Capture the cell that displays the provided text and extract its (X, Y) central coordinate. 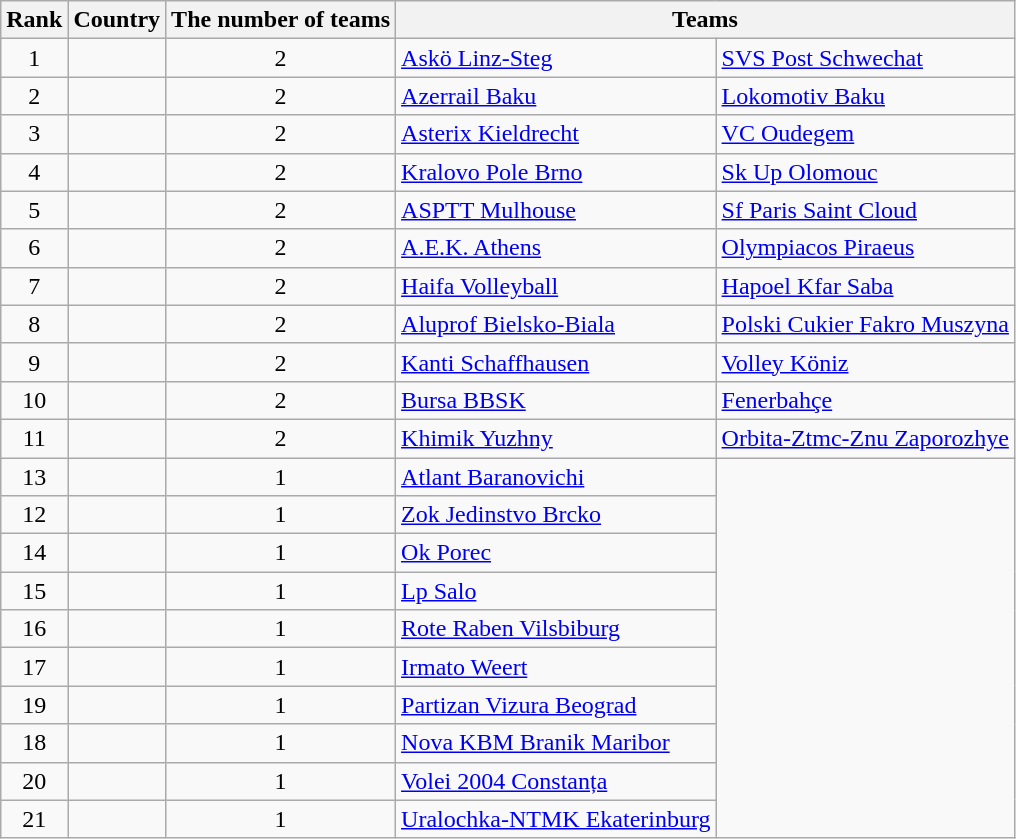
Volei 2004 Constanța (556, 781)
5 (34, 210)
Sf Paris Saint Cloud (865, 210)
Sk Up Olomouc (865, 172)
18 (34, 743)
Rote Raben Vilsbiburg (556, 629)
Haifa Volleyball (556, 286)
6 (34, 248)
9 (34, 362)
8 (34, 324)
Ok Porec (556, 553)
Asterix Kieldrecht (556, 134)
10 (34, 400)
7 (34, 286)
Volley Köniz (865, 362)
Rank (34, 20)
Uralochka-NTMK Ekaterinburg (556, 819)
12 (34, 515)
Bursa BBSK (556, 400)
VC Oudegem (865, 134)
Teams (706, 20)
Azerrail Baku (556, 96)
17 (34, 667)
Lokomotiv Baku (865, 96)
Hapoel Kfar Saba (865, 286)
Zok Jedinstvo Brcko (556, 515)
Askö Linz-Steg (556, 58)
ASPTT Mulhouse (556, 210)
15 (34, 591)
Kralovo Pole Brno (556, 172)
13 (34, 477)
Lp Salo (556, 591)
Partizan Vizura Beograd (556, 705)
Country (117, 20)
21 (34, 819)
Khimik Yuzhny (556, 438)
3 (34, 134)
Nova KBM Branik Maribor (556, 743)
The number of teams (281, 20)
Fenerbahçe (865, 400)
19 (34, 705)
11 (34, 438)
SVS Post Schwechat (865, 58)
Olympiacos Piraeus (865, 248)
20 (34, 781)
4 (34, 172)
Orbita-Ztmc-Znu Zaporozhye (865, 438)
Polski Cukier Fakro Muszyna (865, 324)
16 (34, 629)
Atlant Baranovichi (556, 477)
Kanti Schaffhausen (556, 362)
Aluprof Bielsko-Biala (556, 324)
14 (34, 553)
A.E.K. Athens (556, 248)
Irmato Weert (556, 667)
